For the text-containing cell, return its midpoint in (x, y) coordinate format. 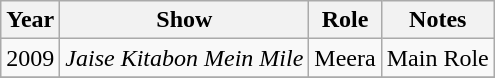
Jaise Kitabon Mein Mile (184, 58)
Meera (345, 58)
Notes (438, 20)
Role (345, 20)
Main Role (438, 58)
Show (184, 20)
2009 (30, 58)
Year (30, 20)
